Return (X, Y) of the center of cell containing provided text 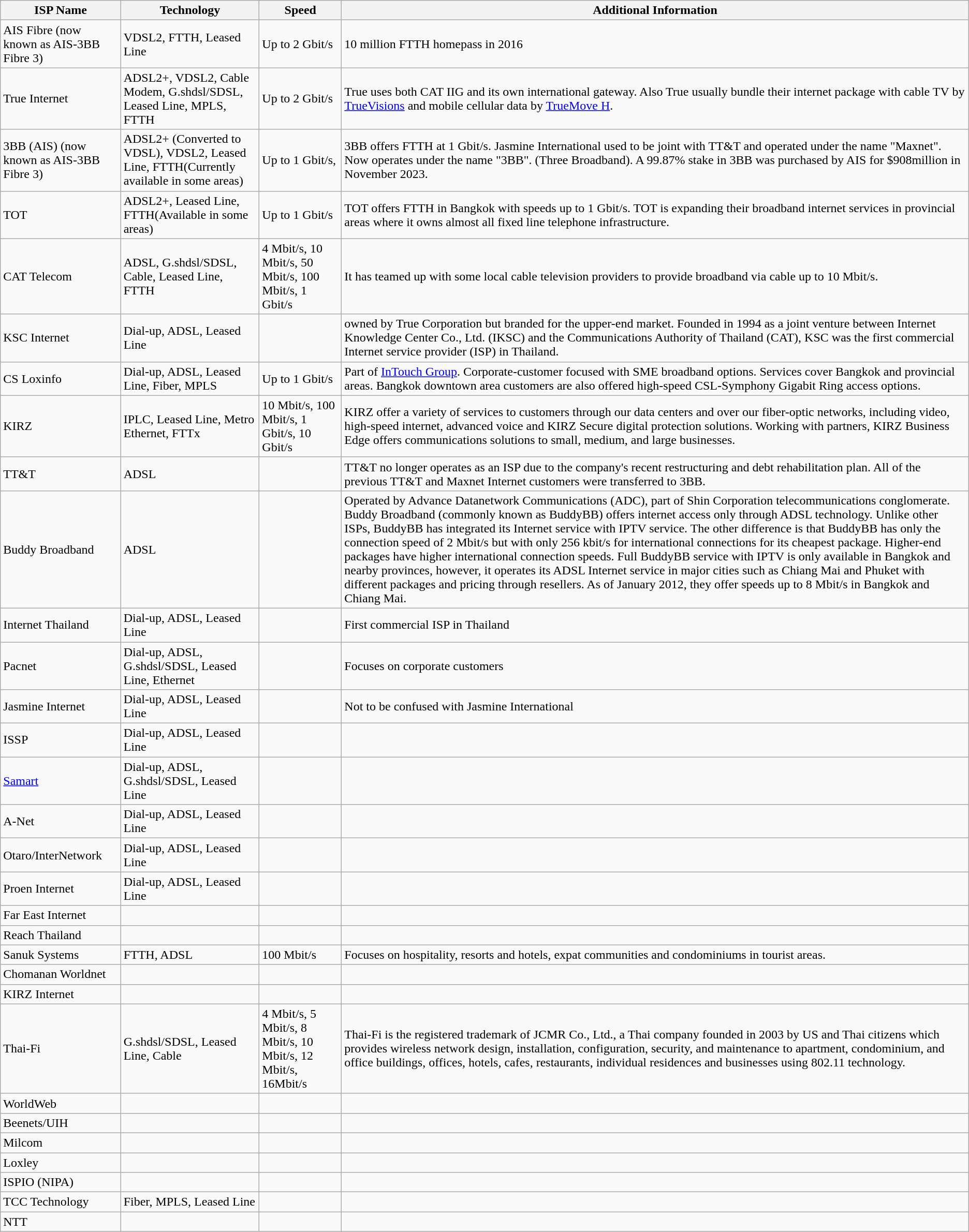
100 Mbit/s (300, 955)
Loxley (61, 1163)
KIRZ (61, 426)
KIRZ Internet (61, 994)
ISSP (61, 740)
Chomanan Worldnet (61, 974)
4 Mbit/s, 10 Mbit/s, 50 Mbit/s, 100 Mbit/s, 1 Gbit/s (300, 276)
Focuses on corporate customers (655, 665)
Reach Thailand (61, 935)
A-Net (61, 822)
Not to be confused with Jasmine International (655, 707)
NTT (61, 1222)
Milcom (61, 1142)
FTTH, ADSL (190, 955)
Beenets/UIH (61, 1123)
TCC Technology (61, 1202)
Buddy Broadband (61, 550)
First commercial ISP in Thailand (655, 625)
ISP Name (61, 10)
G.shdsl/SDSL, Leased Line, Cable (190, 1048)
3BB (AIS) (now known as AIS-3BB Fibre 3) (61, 160)
Dial-up, ADSL, G.shdsl/SDSL, Leased Line, Ethernet (190, 665)
Pacnet (61, 665)
Proen Internet (61, 889)
ADSL2+, Leased Line, FTTH(Available in some areas) (190, 215)
Fiber, MPLS, Leased Line (190, 1202)
Jasmine Internet (61, 707)
4 Mbit/s, 5 Mbit/s, 8 Mbit/s, 10 Mbit/s, 12 Mbit/s, 16Mbit/s (300, 1048)
ADSL2+ (Converted to VDSL), VDSL2, Leased Line, FTTH(Currently available in some areas) (190, 160)
Additional Information (655, 10)
Thai-Fi (61, 1048)
Sanuk Systems (61, 955)
CS Loxinfo (61, 379)
It has teamed up with some local cable television providers to provide broadband via cable up to 10 Mbit/s. (655, 276)
AIS Fibre (now known as AIS-3BB Fibre 3) (61, 44)
Focuses on hospitality, resorts and hotels, expat communities and condominiums in tourist areas. (655, 955)
Up to 1 Gbit/s, (300, 160)
True Internet (61, 98)
Otaro/InterNetwork (61, 855)
TOT (61, 215)
Far East Internet (61, 915)
CAT Telecom (61, 276)
Samart (61, 781)
TT&T (61, 474)
WorldWeb (61, 1103)
ADSL2+, VDSL2, Cable Modem, G.shdsl/SDSL, Leased Line, MPLS, FTTH (190, 98)
Dial-up, ADSL, G.shdsl/SDSL, Leased Line (190, 781)
KSC Internet (61, 338)
Dial-up, ADSL, Leased Line, Fiber, MPLS (190, 379)
Technology (190, 10)
ISPIO (NIPA) (61, 1182)
VDSL2, FTTH, Leased Line (190, 44)
Speed (300, 10)
Internet Thailand (61, 625)
10 million FTTH homepass in 2016 (655, 44)
ADSL, G.shdsl/SDSL, Cable, Leased Line, FTTH (190, 276)
10 Mbit/s, 100 Mbit/s, 1 Gbit/s, 10 Gbit/s (300, 426)
IPLC, Leased Line, Metro Ethernet, FTTx (190, 426)
